Identify which cell holds the provided text, then report its (x, y) central coordinate. 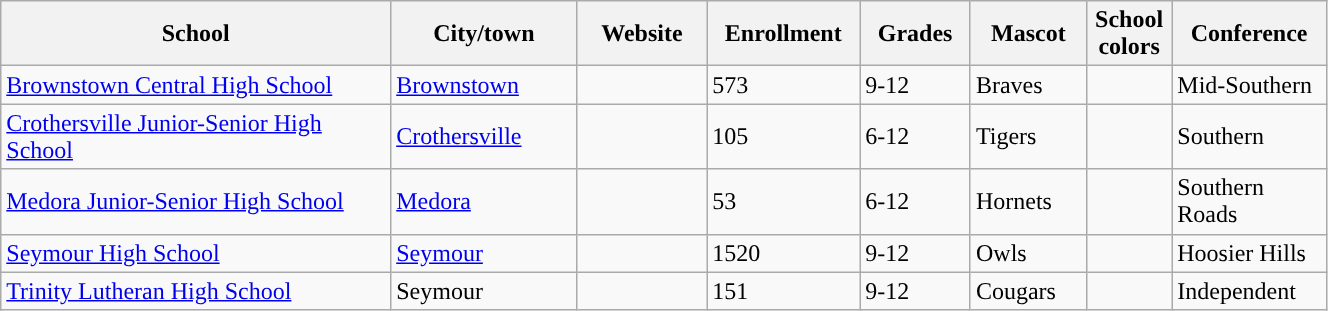
Medora Junior-Senior High School (196, 202)
Mid-Southern (1250, 85)
School (196, 34)
Cougars (1028, 291)
Hoosier Hills (1250, 253)
City/town (484, 34)
Hornets (1028, 202)
Conference (1250, 34)
Brownstown (484, 85)
Southern (1250, 136)
Braves (1028, 85)
53 (784, 202)
Trinity Lutheran High School (196, 291)
Brownstown Central High School (196, 85)
Seymour High School (196, 253)
Owls (1028, 253)
School colors (1128, 34)
1520 (784, 253)
Grades (916, 34)
Crothersville Junior-Senior High School (196, 136)
Tigers (1028, 136)
Enrollment (784, 34)
Medora (484, 202)
151 (784, 291)
Website (642, 34)
Independent (1250, 291)
105 (784, 136)
Crothersville (484, 136)
Southern Roads (1250, 202)
573 (784, 85)
Mascot (1028, 34)
